Identify which cell holds the provided text, then report its (x, y) central coordinate. 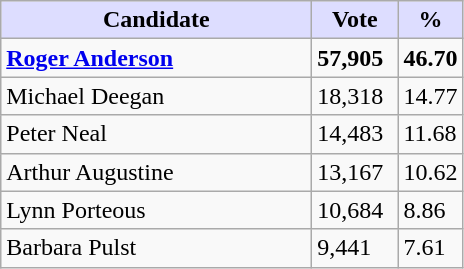
13,167 (355, 172)
Roger Anderson (156, 58)
11.68 (430, 134)
14,483 (355, 134)
Candidate (156, 20)
46.70 (430, 58)
Vote (355, 20)
18,318 (355, 96)
10.62 (430, 172)
Peter Neal (156, 134)
9,441 (355, 248)
8.86 (430, 210)
Barbara Pulst (156, 248)
57,905 (355, 58)
10,684 (355, 210)
% (430, 20)
7.61 (430, 248)
14.77 (430, 96)
Arthur Augustine (156, 172)
Lynn Porteous (156, 210)
Michael Deegan (156, 96)
